Find where the given text appears and provide that cell's center as (x, y) coordinate. 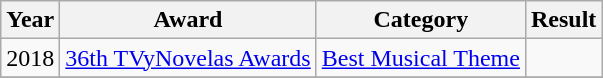
36th TVyNovelas Awards (188, 58)
Year (30, 20)
Result (563, 20)
2018 (30, 58)
Category (420, 20)
Best Musical Theme (420, 58)
Award (188, 20)
